Extract the (X, Y) coordinate from the center of the cell holding the provided text.  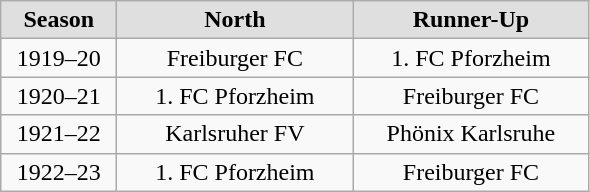
1919–20 (59, 58)
Karlsruher FV (235, 134)
Phönix Karlsruhe (471, 134)
Runner-Up (471, 20)
1920–21 (59, 96)
1921–22 (59, 134)
1922–23 (59, 172)
North (235, 20)
Season (59, 20)
